Pinpoint the cell where the given text exists, returning its [X, Y] midpoint coordinate. 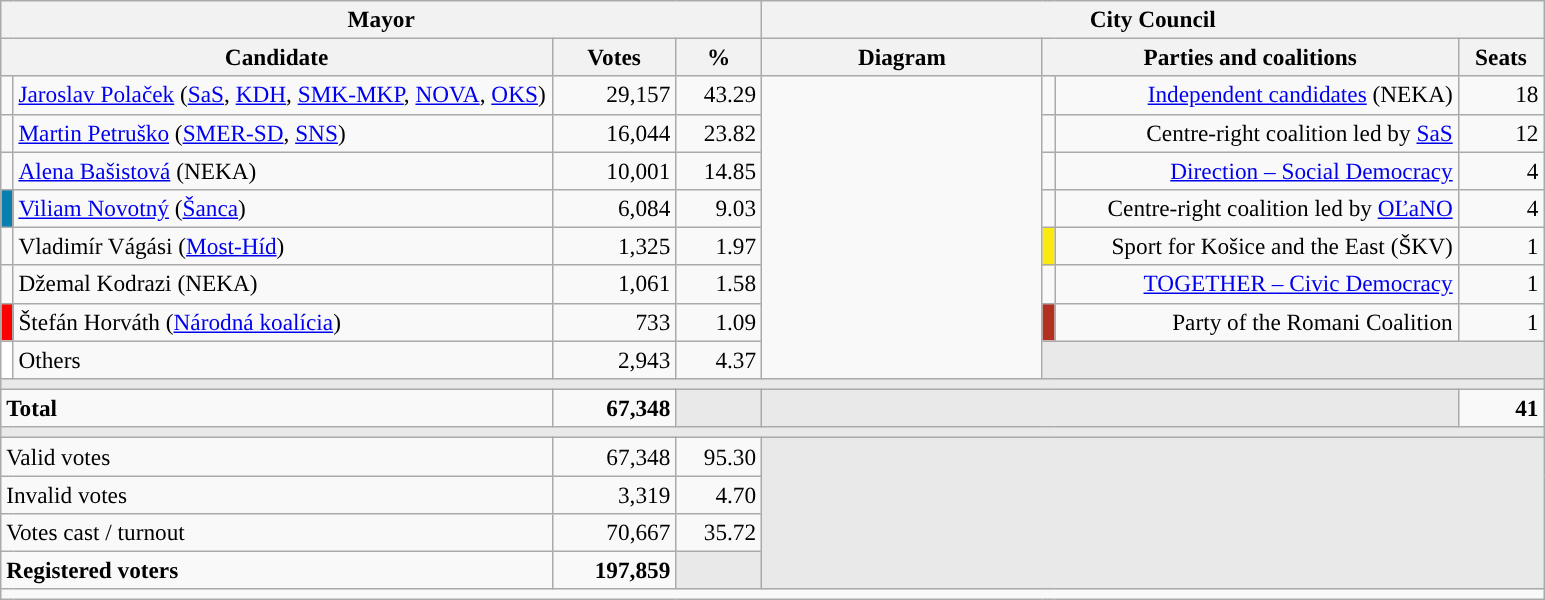
Votes [614, 57]
Direction – Social Democracy [1257, 170]
1,325 [614, 246]
1.09 [719, 322]
4.37 [719, 359]
% [719, 57]
41 [1501, 408]
TOGETHER – Civic Democracy [1257, 284]
10,001 [614, 170]
18 [1501, 95]
1.97 [719, 246]
Džemal Kodrazi (NEKA) [282, 284]
Valid votes [277, 456]
Sport for Košice and the East (ŠKV) [1257, 246]
Candidate [277, 57]
1.58 [719, 284]
6,084 [614, 208]
Registered voters [277, 570]
Seats [1501, 57]
70,667 [614, 532]
Martin Petruško (SMER-SD, SNS) [282, 133]
2,943 [614, 359]
733 [614, 322]
Parties and coalitions [1250, 57]
Jaroslav Polaček (SaS, KDH, SMK-MKP, NOVA, OKS) [282, 95]
Centre-right coalition led by SaS [1257, 133]
Invalid votes [277, 494]
4.70 [719, 494]
3,319 [614, 494]
14.85 [719, 170]
95.30 [719, 456]
1,061 [614, 284]
Others [282, 359]
Vladimír Vágási (Most-Híd) [282, 246]
197,859 [614, 570]
Štefán Horváth (Národná koalícia) [282, 322]
23.82 [719, 133]
12 [1501, 133]
29,157 [614, 95]
9.03 [719, 208]
16,044 [614, 133]
Party of the Romani Coalition [1257, 322]
Centre-right coalition led by OĽaNO [1257, 208]
Viliam Novotný (Šanca) [282, 208]
Mayor [382, 19]
Alena Bašistová (NEKA) [282, 170]
Independent candidates (NEKA) [1257, 95]
City Council [1153, 19]
Diagram [902, 57]
Votes cast / turnout [277, 532]
43.29 [719, 95]
Total [277, 408]
35.72 [719, 532]
